Capture the cell that displays the provided text and extract its (X, Y) central coordinate. 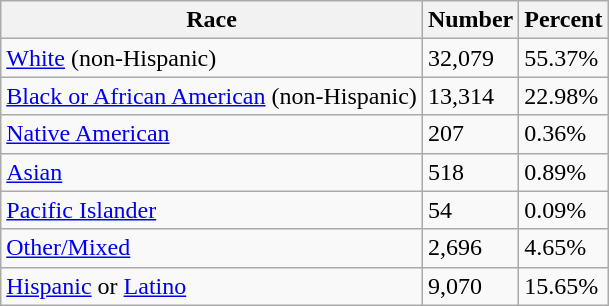
Asian (212, 172)
54 (470, 210)
Percent (564, 20)
Race (212, 20)
518 (470, 172)
Other/Mixed (212, 248)
207 (470, 134)
White (non-Hispanic) (212, 58)
13,314 (470, 96)
15.65% (564, 286)
9,070 (470, 286)
Pacific Islander (212, 210)
Native American (212, 134)
Black or African American (non-Hispanic) (212, 96)
Number (470, 20)
0.36% (564, 134)
4.65% (564, 248)
2,696 (470, 248)
55.37% (564, 58)
Hispanic or Latino (212, 286)
22.98% (564, 96)
32,079 (470, 58)
0.09% (564, 210)
0.89% (564, 172)
